Scan for the cell matching the given text and deliver its [X, Y] coordinate at center. 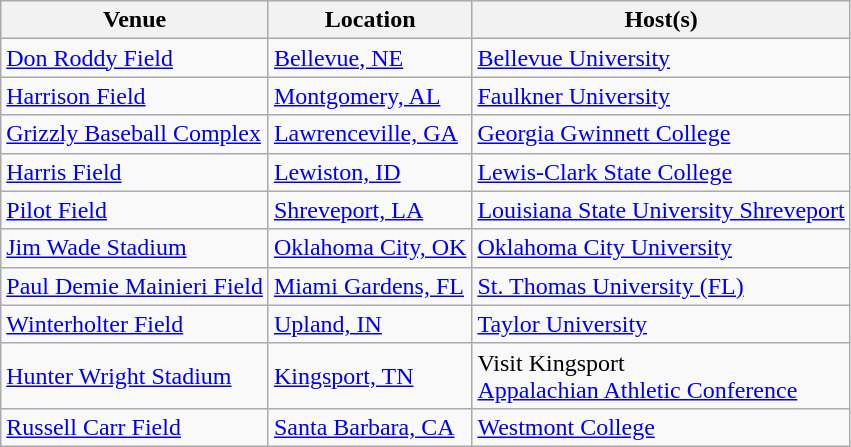
Pilot Field [135, 210]
Westmont College [661, 427]
Oklahoma City University [661, 248]
Louisiana State University Shreveport [661, 210]
Taylor University [661, 324]
Oklahoma City, OK [370, 248]
Host(s) [661, 20]
Bellevue, NE [370, 58]
Lewis-Clark State College [661, 172]
Grizzly Baseball Complex [135, 134]
Miami Gardens, FL [370, 286]
Upland, IN [370, 324]
Harris Field [135, 172]
Don Roddy Field [135, 58]
St. Thomas University (FL) [661, 286]
Harrison Field [135, 96]
Lawrenceville, GA [370, 134]
Hunter Wright Stadium [135, 376]
Shreveport, LA [370, 210]
Bellevue University [661, 58]
Location [370, 20]
Montgomery, AL [370, 96]
Winterholter Field [135, 324]
Visit KingsportAppalachian Athletic Conference [661, 376]
Faulkner University [661, 96]
Kingsport, TN [370, 376]
Venue [135, 20]
Paul Demie Mainieri Field [135, 286]
Jim Wade Stadium [135, 248]
Santa Barbara, CA [370, 427]
Georgia Gwinnett College [661, 134]
Russell Carr Field [135, 427]
Lewiston, ID [370, 172]
